From the cell containing the given text, extract its center point as [X, Y] coordinate. 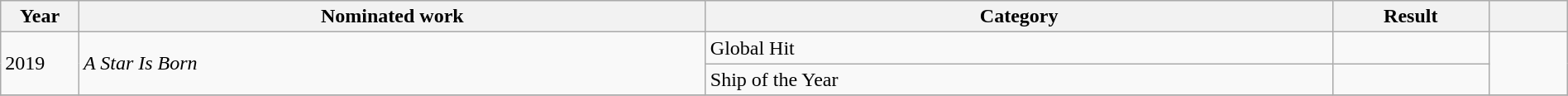
A Star Is Born [392, 64]
Global Hit [1019, 48]
2019 [40, 64]
Result [1411, 17]
Year [40, 17]
Nominated work [392, 17]
Category [1019, 17]
Ship of the Year [1019, 79]
